Pinpoint the cell where the given text exists, returning its [x, y] midpoint coordinate. 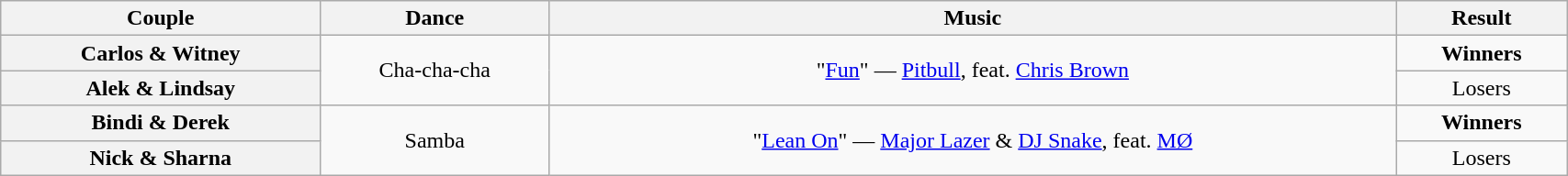
Result [1482, 18]
Couple [161, 18]
Bindi & Derek [161, 123]
Music [973, 18]
Cha-cha-cha [435, 71]
Nick & Sharna [161, 158]
Samba [435, 140]
Dance [435, 18]
"Fun" — Pitbull, feat. Chris Brown [973, 71]
"Lean On" — Major Lazer & DJ Snake, feat. MØ [973, 140]
Alek & Lindsay [161, 88]
Carlos & Witney [161, 53]
